From the cell containing the given text, extract its center point as [x, y] coordinate. 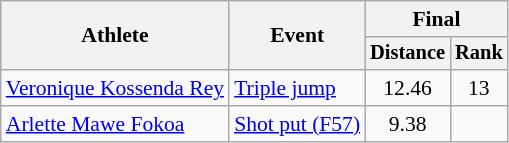
Triple jump [297, 88]
Distance [408, 54]
9.38 [408, 124]
Rank [479, 54]
Veronique Kossenda Rey [115, 88]
Event [297, 36]
12.46 [408, 88]
13 [479, 88]
Arlette Mawe Fokoa [115, 124]
Athlete [115, 36]
Final [436, 19]
Shot put (F57) [297, 124]
